Identify which cell holds the provided text, then report its (x, y) central coordinate. 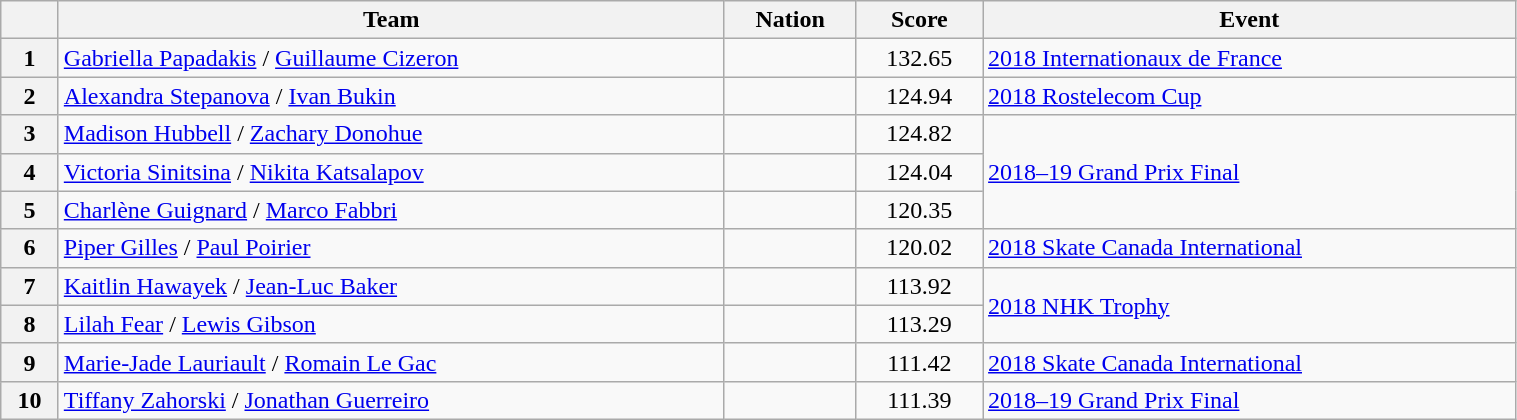
Event (1250, 20)
6 (30, 248)
Tiffany Zahorski / Jonathan Guerreiro (391, 400)
Charlène Guignard / Marco Fabbri (391, 210)
Kaitlin Hawayek / Jean-Luc Baker (391, 286)
Victoria Sinitsina / Nikita Katsalapov (391, 172)
8 (30, 324)
124.94 (919, 96)
1 (30, 58)
5 (30, 210)
7 (30, 286)
111.39 (919, 400)
132.65 (919, 58)
Gabriella Papadakis / Guillaume Cizeron (391, 58)
3 (30, 134)
Marie-Jade Lauriault / Romain Le Gac (391, 362)
10 (30, 400)
Nation (790, 20)
Score (919, 20)
2018 NHK Trophy (1250, 305)
Piper Gilles / Paul Poirier (391, 248)
4 (30, 172)
113.92 (919, 286)
124.04 (919, 172)
120.02 (919, 248)
Team (391, 20)
2018 Rostelecom Cup (1250, 96)
Alexandra Stepanova / Ivan Bukin (391, 96)
111.42 (919, 362)
Madison Hubbell / Zachary Donohue (391, 134)
2018 Internationaux de France (1250, 58)
124.82 (919, 134)
2 (30, 96)
Lilah Fear / Lewis Gibson (391, 324)
120.35 (919, 210)
113.29 (919, 324)
9 (30, 362)
